Search for the cell housing the specified text and yield its [x, y] center coordinate. 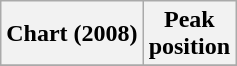
Peakposition [189, 34]
Chart (2008) [72, 34]
